Search for the cell housing the specified text and yield its [X, Y] center coordinate. 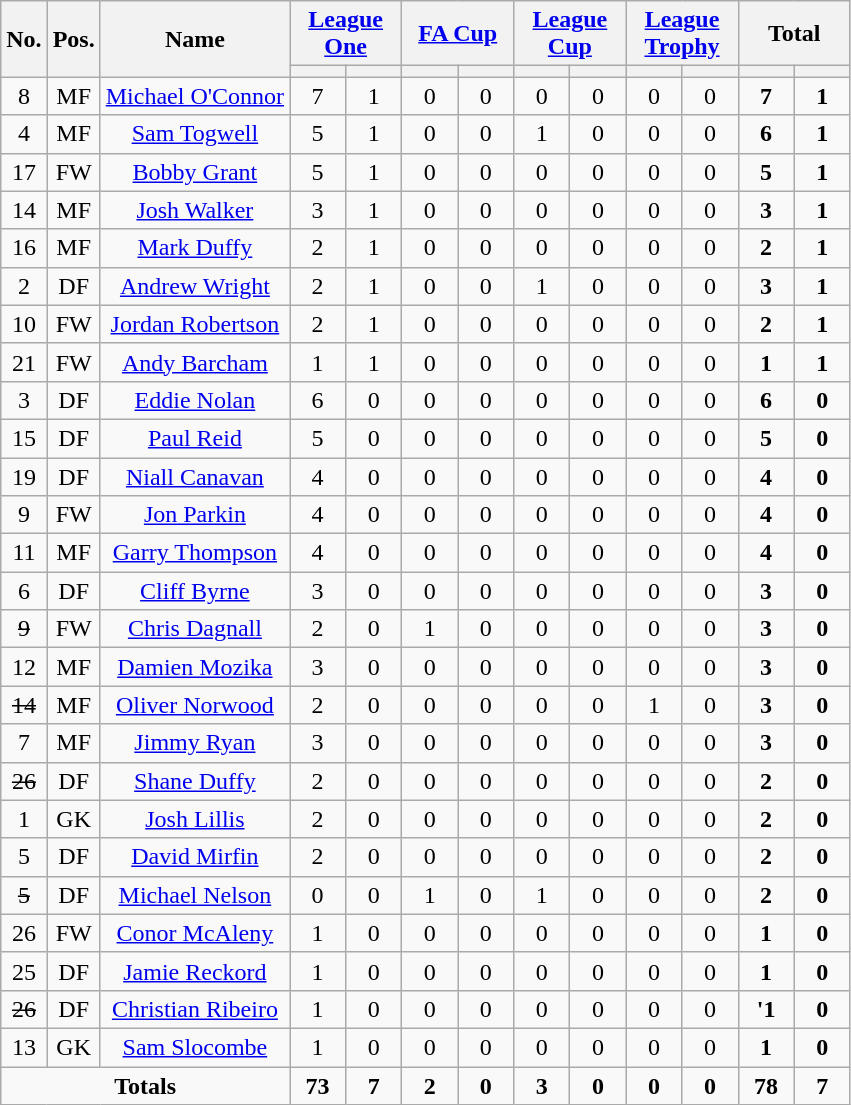
Christian Ribeiro [194, 1009]
Eddie Nolan [194, 400]
19 [24, 477]
73 [318, 1085]
Garry Thompson [194, 553]
21 [24, 362]
15 [24, 438]
8 [24, 96]
11 [24, 553]
Shane Duffy [194, 781]
Jordan Robertson [194, 324]
Sam Togwell [194, 134]
Chris Dagnall [194, 629]
Andrew Wright [194, 286]
13 [24, 1047]
Jamie Reckord [194, 971]
12 [24, 667]
Conor McAleny [194, 933]
Jimmy Ryan [194, 743]
Oliver Norwood [194, 705]
Josh Walker [194, 210]
League Trophy [682, 34]
Josh Lillis [194, 819]
Michael O'Connor [194, 96]
17 [24, 172]
25 [24, 971]
Michael Nelson [194, 895]
Sam Slocombe [194, 1047]
No. [24, 39]
League One [346, 34]
Niall Canavan [194, 477]
'1 [766, 1009]
Totals [146, 1085]
Jon Parkin [194, 515]
Mark Duffy [194, 248]
10 [24, 324]
FA Cup [458, 34]
Name [194, 39]
Pos. [74, 39]
Andy Barcham [194, 362]
16 [24, 248]
League Cup [570, 34]
Cliff Byrne [194, 591]
Total [794, 34]
Paul Reid [194, 438]
Damien Mozika [194, 667]
78 [766, 1085]
David Mirfin [194, 857]
Bobby Grant [194, 172]
